For the text-containing cell, return its midpoint in [X, Y] coordinate format. 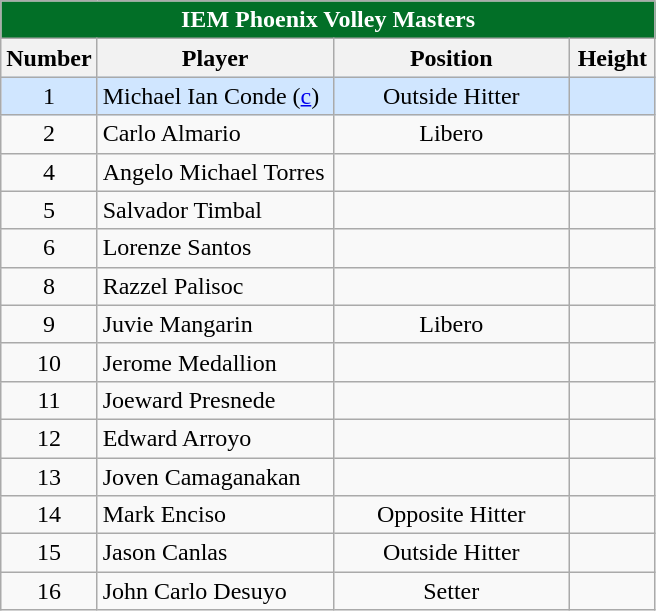
Razzel Palisoc [215, 286]
Angelo Michael Torres [215, 172]
6 [49, 248]
11 [49, 400]
Number [49, 58]
2 [49, 134]
15 [49, 553]
Michael Ian Conde (c) [215, 96]
16 [49, 591]
Salvador Timbal [215, 210]
Setter [451, 591]
10 [49, 362]
9 [49, 324]
Carlo Almario [215, 134]
4 [49, 172]
Player [215, 58]
Height [612, 58]
1 [49, 96]
Joven Camaganakan [215, 477]
8 [49, 286]
12 [49, 438]
Juvie Mangarin [215, 324]
14 [49, 515]
Jerome Medallion [215, 362]
Lorenze Santos [215, 248]
Opposite Hitter [451, 515]
Joeward Presnede [215, 400]
Position [451, 58]
IEM Phoenix Volley Masters [328, 20]
5 [49, 210]
Jason Canlas [215, 553]
13 [49, 477]
Mark Enciso [215, 515]
John Carlo Desuyo [215, 591]
Edward Arroyo [215, 438]
